Capture the cell that displays the provided text and extract its (X, Y) central coordinate. 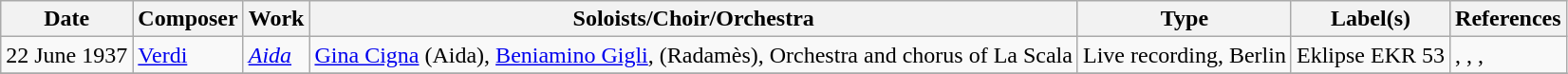
Composer (188, 19)
Soloists/Choir/Orchestra (694, 19)
Type (1185, 19)
Live recording, Berlin (1185, 55)
References (1509, 19)
Aida (276, 55)
Work (276, 19)
Date (66, 19)
, , , (1509, 55)
Verdi (188, 55)
Eklipse EKR 53 (1371, 55)
Gina Cigna (Aida), Beniamino Gigli, (Radamès), Orchestra and chorus of La Scala (694, 55)
Label(s) (1371, 19)
22 June 1937 (66, 55)
